Scan for the cell matching the given text and deliver its [x, y] coordinate at center. 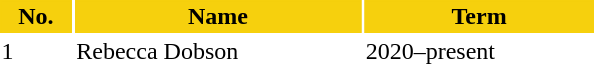
Name [218, 16]
Term [479, 16]
No. [36, 16]
